Scan for the cell matching the given text and deliver its (x, y) coordinate at center. 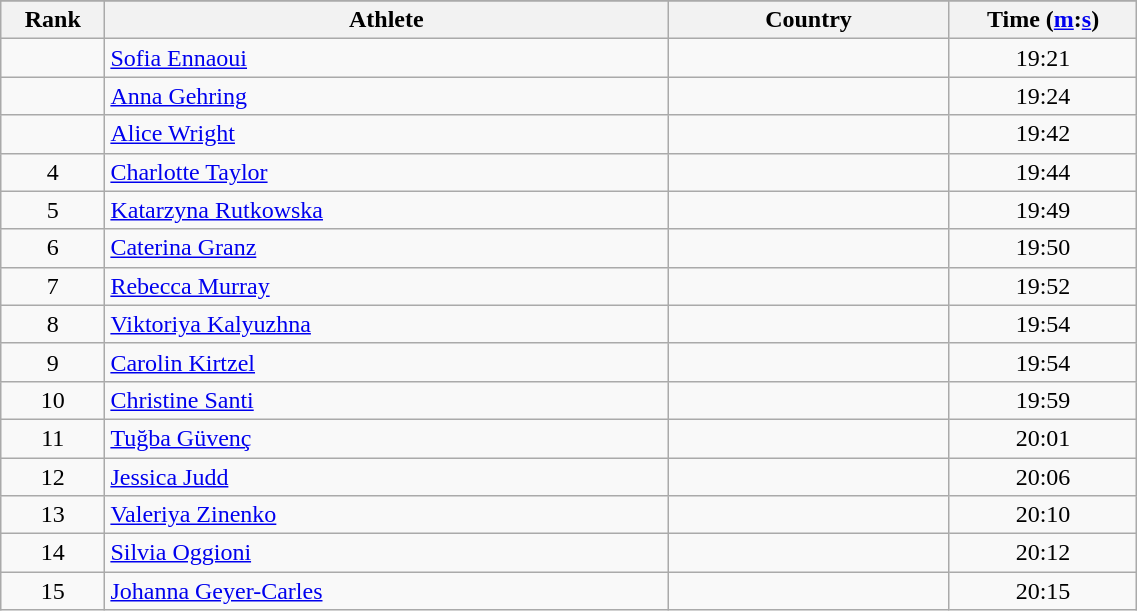
Johanna Geyer-Carles (386, 591)
7 (53, 286)
Tuğba Güvenç (386, 438)
Rank (53, 20)
9 (53, 362)
19:59 (1043, 400)
Katarzyna Rutkowska (386, 210)
Rebecca Murray (386, 286)
Caterina Granz (386, 248)
Country (808, 20)
12 (53, 477)
6 (53, 248)
Athlete (386, 20)
14 (53, 553)
20:01 (1043, 438)
20:06 (1043, 477)
20:12 (1043, 553)
19:52 (1043, 286)
Time (m:s) (1043, 20)
Carolin Kirtzel (386, 362)
8 (53, 324)
19:42 (1043, 134)
5 (53, 210)
Valeriya Zinenko (386, 515)
19:21 (1043, 58)
15 (53, 591)
Anna Gehring (386, 96)
19:50 (1043, 248)
19:24 (1043, 96)
19:49 (1043, 210)
20:15 (1043, 591)
Christine Santi (386, 400)
Viktoriya Kalyuzhna (386, 324)
Alice Wright (386, 134)
10 (53, 400)
4 (53, 172)
13 (53, 515)
Silvia Oggioni (386, 553)
Sofia Ennaoui (386, 58)
Charlotte Taylor (386, 172)
19:44 (1043, 172)
11 (53, 438)
20:10 (1043, 515)
Jessica Judd (386, 477)
